Capture the cell that displays the provided text and extract its [x, y] central coordinate. 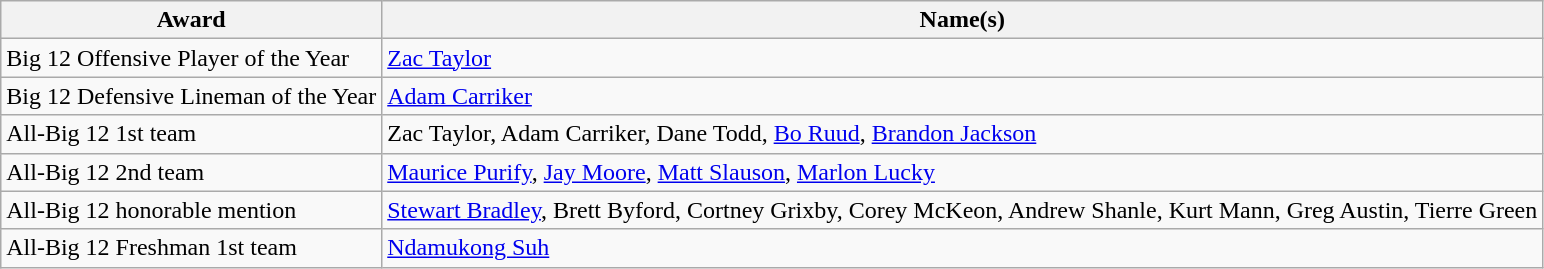
Big 12 Defensive Lineman of the Year [192, 96]
Maurice Purify, Jay Moore, Matt Slauson, Marlon Lucky [962, 172]
Award [192, 20]
Stewart Bradley, Brett Byford, Cortney Grixby, Corey McKeon, Andrew Shanle, Kurt Mann, Greg Austin, Tierre Green [962, 210]
All-Big 12 honorable mention [192, 210]
Big 12 Offensive Player of the Year [192, 58]
All-Big 12 1st team [192, 134]
Zac Taylor, Adam Carriker, Dane Todd, Bo Ruud, Brandon Jackson [962, 134]
All-Big 12 2nd team [192, 172]
Name(s) [962, 20]
Zac Taylor [962, 58]
Adam Carriker [962, 96]
All-Big 12 Freshman 1st team [192, 248]
Ndamukong Suh [962, 248]
